Capture the cell that displays the provided text and extract its (x, y) central coordinate. 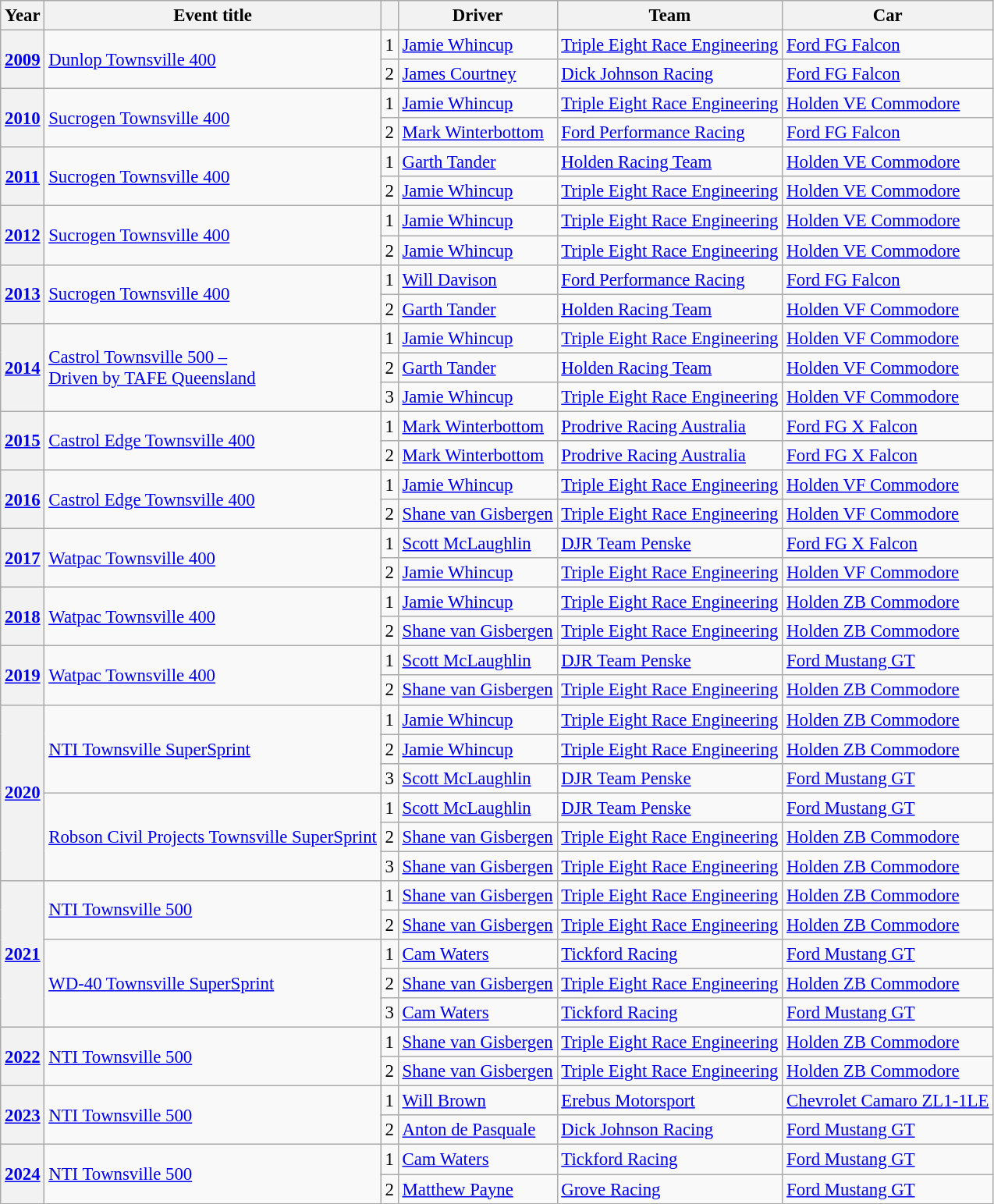
2020 (23, 793)
Will Davison (477, 279)
2018 (23, 616)
NTI Townsville SuperSprint (212, 749)
2019 (23, 676)
2011 (23, 176)
2014 (23, 367)
Chevrolet Camaro ZL1-1LE (888, 1101)
2017 (23, 559)
James Courtney (477, 74)
Robson Civil Projects Townsville SuperSprint (212, 836)
2009 (23, 59)
Will Brown (477, 1101)
2010 (23, 119)
WD-40 Townsville SuperSprint (212, 983)
Grove Racing (669, 1189)
2016 (23, 499)
2012 (23, 236)
2022 (23, 1057)
2024 (23, 1174)
Team (669, 16)
Anton de Pasquale (477, 1131)
Dunlop Townsville 400 (212, 59)
Event title (212, 16)
2023 (23, 1116)
2021 (23, 954)
Erebus Motorsport (669, 1101)
Driver (477, 16)
2013 (23, 293)
Year (23, 16)
2015 (23, 440)
Castrol Townsville 500 –Driven by TAFE Queensland (212, 367)
Car (888, 16)
Matthew Payne (477, 1189)
